Scan for the cell matching the given text and deliver its (x, y) coordinate at center. 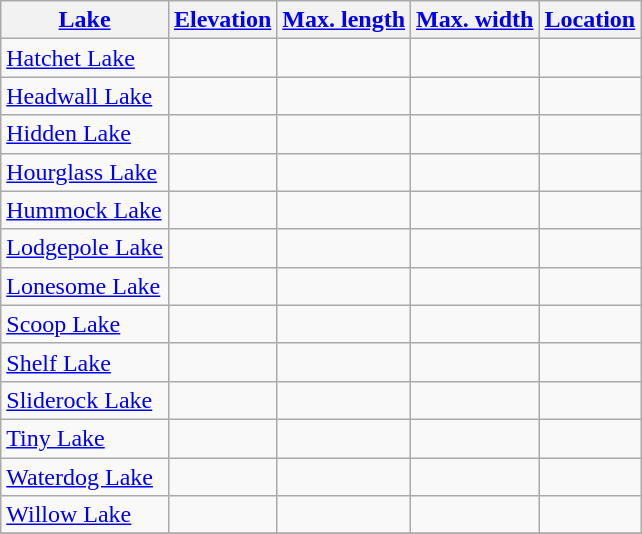
Lake (85, 20)
Waterdog Lake (85, 477)
Max. width (475, 20)
Scoop Lake (85, 324)
Lonesome Lake (85, 286)
Lodgepole Lake (85, 248)
Hatchet Lake (85, 58)
Hummock Lake (85, 210)
Headwall Lake (85, 96)
Max. length (344, 20)
Hourglass Lake (85, 172)
Hidden Lake (85, 134)
Shelf Lake (85, 362)
Willow Lake (85, 515)
Location (590, 20)
Elevation (222, 20)
Sliderock Lake (85, 400)
Tiny Lake (85, 438)
